Detect which cell encompasses the target text, then output its (X, Y) center coordinate. 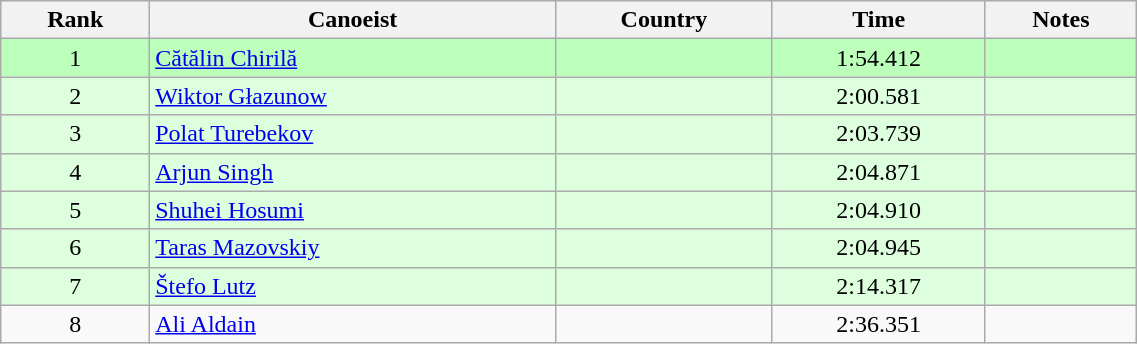
5 (76, 210)
Ali Aldain (353, 324)
Polat Turebekov (353, 134)
2:04.910 (878, 210)
Time (878, 20)
Wiktor Głazunow (353, 96)
7 (76, 286)
Arjun Singh (353, 172)
Štefo Lutz (353, 286)
Canoeist (353, 20)
Notes (1061, 20)
2:00.581 (878, 96)
2:03.739 (878, 134)
Taras Mazovskiy (353, 248)
1:54.412 (878, 58)
4 (76, 172)
Rank (76, 20)
6 (76, 248)
2:04.871 (878, 172)
Country (664, 20)
2 (76, 96)
3 (76, 134)
Cătălin Chirilă (353, 58)
2:04.945 (878, 248)
1 (76, 58)
8 (76, 324)
2:36.351 (878, 324)
2:14.317 (878, 286)
Shuhei Hosumi (353, 210)
